Scan for the cell matching the given text and deliver its (x, y) coordinate at center. 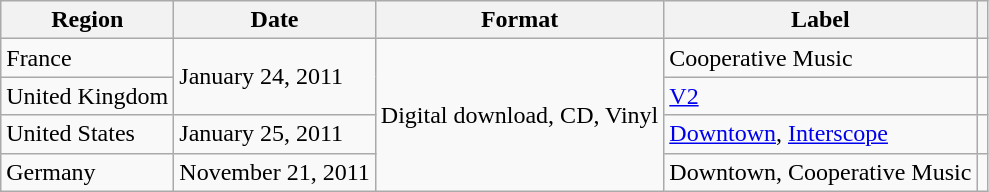
V2 (820, 96)
Format (520, 20)
Date (274, 20)
January 25, 2011 (274, 134)
Label (820, 20)
Cooperative Music (820, 58)
United Kingdom (88, 96)
France (88, 58)
November 21, 2011 (274, 172)
United States (88, 134)
Downtown, Interscope (820, 134)
Digital download, CD, Vinyl (520, 115)
Downtown, Cooperative Music (820, 172)
Germany (88, 172)
Region (88, 20)
January 24, 2011 (274, 77)
